Find where the given text appears and provide that cell's center as [x, y] coordinate. 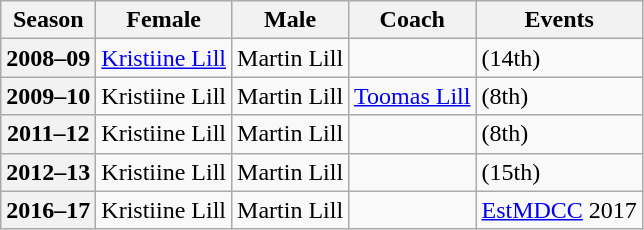
2008–09 [48, 58]
2016–17 [48, 210]
EstMDCC 2017 [559, 210]
2012–13 [48, 172]
Toomas Lill [412, 96]
2011–12 [48, 134]
Male [290, 20]
(15th) [559, 172]
2009–10 [48, 96]
Coach [412, 20]
Events [559, 20]
(14th) [559, 58]
Female [164, 20]
Season [48, 20]
